For the text-containing cell, return its midpoint in [x, y] coordinate format. 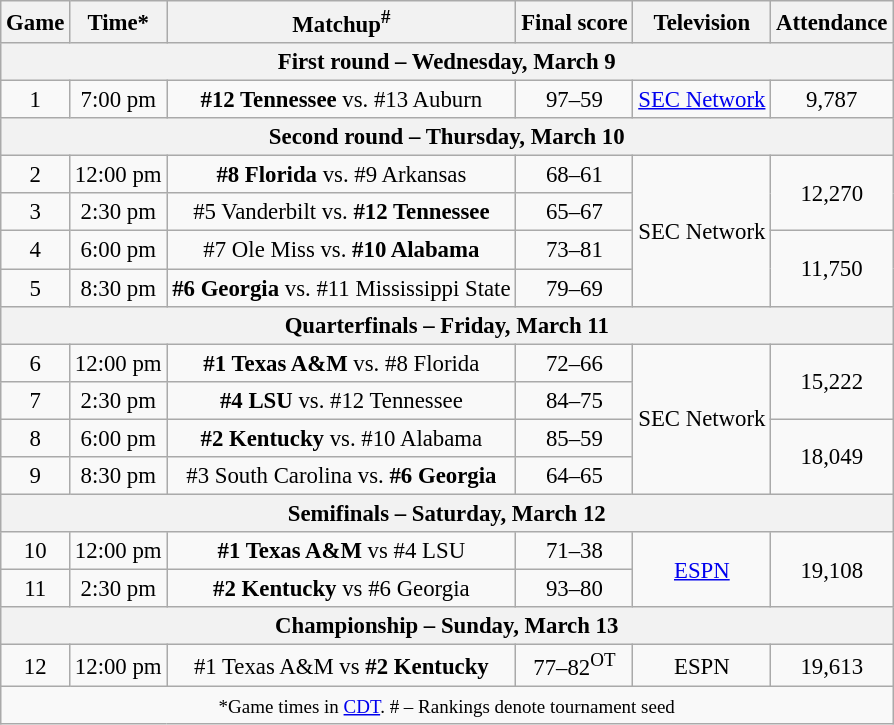
11,750 [832, 268]
Quarterfinals – Friday, March 11 [447, 325]
#2 Kentucky vs #6 Georgia [342, 588]
73–81 [574, 250]
11 [36, 588]
Time* [118, 22]
10 [36, 551]
12,270 [832, 194]
19,613 [832, 666]
68–61 [574, 175]
3 [36, 213]
Semifinals – Saturday, March 12 [447, 513]
#6 Georgia vs. #11 Mississippi State [342, 288]
9,787 [832, 100]
8 [36, 438]
97–59 [574, 100]
Matchup# [342, 22]
71–38 [574, 551]
#12 Tennessee vs. #13 Auburn [342, 100]
Attendance [832, 22]
77–82OT [574, 666]
65–67 [574, 213]
64–65 [574, 476]
84–75 [574, 400]
#1 Texas A&M vs #2 Kentucky [342, 666]
72–66 [574, 363]
#4 LSU vs. #12 Tennessee [342, 400]
*Game times in CDT. # – Rankings denote tournament seed [447, 706]
Championship – Sunday, March 13 [447, 626]
18,049 [832, 456]
#8 Florida vs. #9 Arkansas [342, 175]
9 [36, 476]
19,108 [832, 570]
85–59 [574, 438]
5 [36, 288]
Television [702, 22]
93–80 [574, 588]
7:00 pm [118, 100]
6 [36, 363]
4 [36, 250]
Second round – Thursday, March 10 [447, 137]
1 [36, 100]
#2 Kentucky vs. #10 Alabama [342, 438]
Game [36, 22]
7 [36, 400]
12 [36, 666]
#5 Vanderbilt vs. #12 Tennessee [342, 213]
#1 Texas A&M vs. #8 Florida [342, 363]
#3 South Carolina vs. #6 Georgia [342, 476]
79–69 [574, 288]
#1 Texas A&M vs #4 LSU [342, 551]
2 [36, 175]
Final score [574, 22]
15,222 [832, 382]
First round – Wednesday, March 9 [447, 62]
#7 Ole Miss vs. #10 Alabama [342, 250]
